Capture the cell that displays the provided text and extract its [x, y] central coordinate. 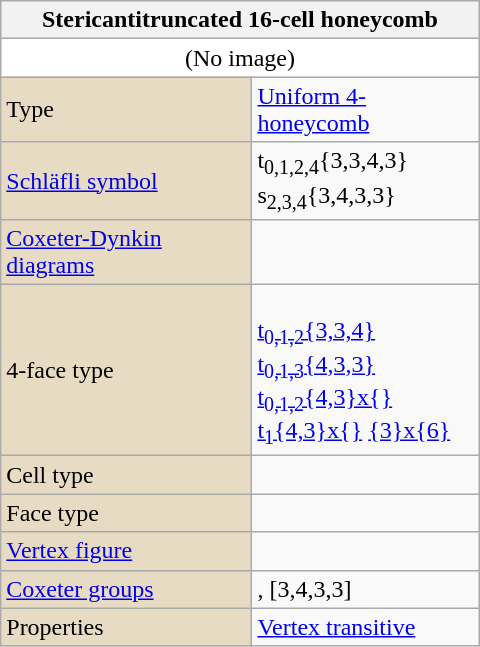
Cell type [126, 475]
Coxeter groups [126, 589]
t0,1,2,4{3,3,4,3}s2,3,4{3,4,3,3} [366, 181]
Properties [126, 627]
Face type [126, 513]
(No image) [240, 58]
t0,1,2{3,3,4} t0,1,3{4,3,3} t0,1,2{4,3}x{} t1{4,3}x{} {3}x{6} [366, 370]
Type [126, 110]
, [3,4,3,3] [366, 589]
Stericantitruncated 16-cell honeycomb [240, 20]
4-face type [126, 370]
Schläfli symbol [126, 181]
Coxeter-Dynkin diagrams [126, 252]
Uniform 4-honeycomb [366, 110]
Vertex figure [126, 551]
Vertex transitive [366, 627]
